Provide the (X, Y) coordinate of the cell's center where the given text is located.  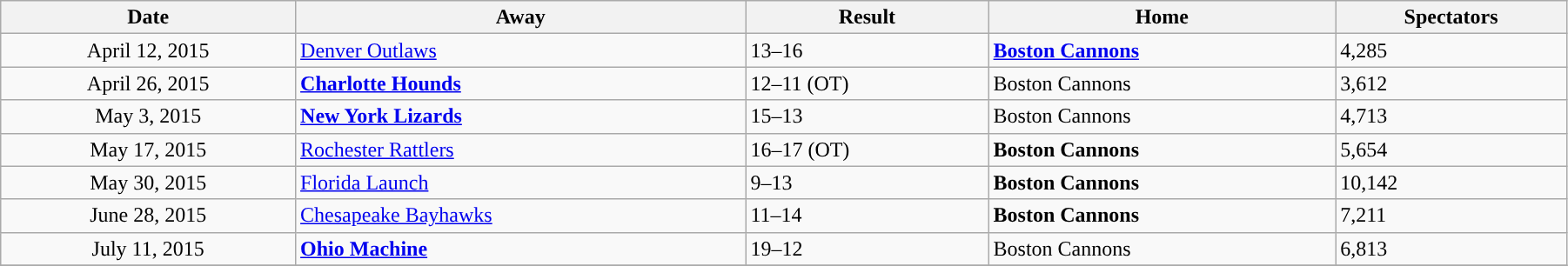
Florida Launch (520, 183)
April 26, 2015 (148, 83)
May 3, 2015 (148, 116)
3,612 (1451, 83)
10,142 (1451, 183)
June 28, 2015 (148, 216)
July 11, 2015 (148, 249)
Charlotte Hounds (520, 83)
Chesapeake Bayhawks (520, 216)
16–17 (OT) (867, 150)
April 12, 2015 (148, 50)
5,654 (1451, 150)
Home (1163, 17)
May 30, 2015 (148, 183)
May 17, 2015 (148, 150)
Result (867, 17)
9–13 (867, 183)
13–16 (867, 50)
15–13 (867, 116)
Spectators (1451, 17)
Date (148, 17)
Denver Outlaws (520, 50)
7,211 (1451, 216)
Ohio Machine (520, 249)
Away (520, 17)
4,285 (1451, 50)
12–11 (OT) (867, 83)
4,713 (1451, 116)
Rochester Rattlers (520, 150)
11–14 (867, 216)
6,813 (1451, 249)
New York Lizards (520, 116)
19–12 (867, 249)
